Identify which cell holds the provided text, then report its (X, Y) central coordinate. 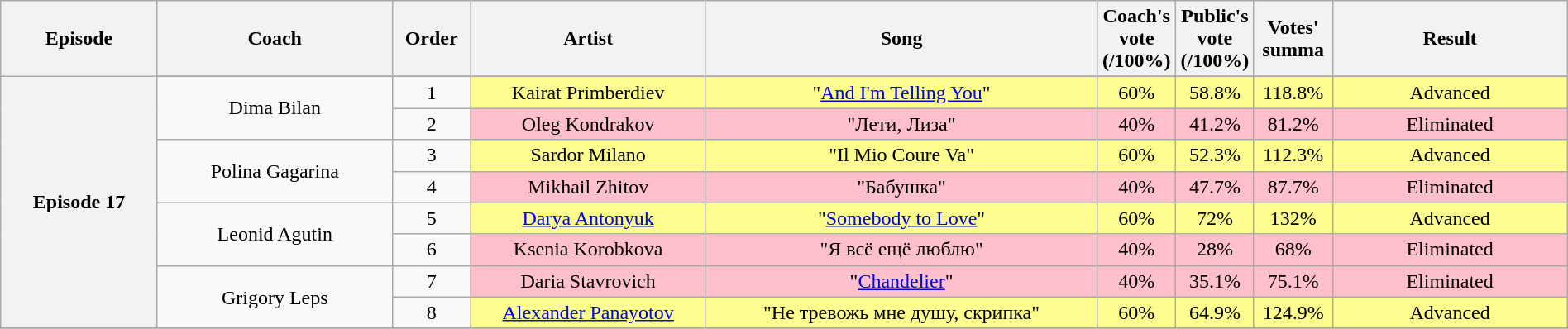
Coach (275, 39)
81.2% (1293, 124)
"Не тревожь мне душу, скрипка" (901, 312)
Order (432, 39)
"Il Mio Coure Va" (901, 155)
68% (1293, 250)
"Лети, Лиза" (901, 124)
Leonid Agutin (275, 234)
Ksenia Korobkova (588, 250)
Darya Antonyuk (588, 218)
5 (432, 218)
52.3% (1216, 155)
Daria Stavrovich (588, 281)
58.8% (1216, 93)
124.9% (1293, 312)
"Я всё ещё люблю" (901, 250)
Oleg Kondrakov (588, 124)
112.3% (1293, 155)
2 (432, 124)
Dima Bilan (275, 108)
Polina Gagarina (275, 171)
6 (432, 250)
1 (432, 93)
4 (432, 187)
Sardor Milano (588, 155)
"Chandelier" (901, 281)
35.1% (1216, 281)
Votes' summa (1293, 39)
7 (432, 281)
8 (432, 312)
Coach's vote (/100%) (1136, 39)
"Бабушка" (901, 187)
Mikhail Zhitov (588, 187)
87.7% (1293, 187)
Grigory Leps (275, 297)
Song (901, 39)
47.7% (1216, 187)
Public's vote (/100%) (1216, 39)
118.8% (1293, 93)
41.2% (1216, 124)
"And I'm Telling You" (901, 93)
132% (1293, 218)
72% (1216, 218)
"Somebody to Love" (901, 218)
64.9% (1216, 312)
Artist (588, 39)
75.1% (1293, 281)
Alexander Panayotov (588, 312)
Episode (79, 39)
Kairat Primberdiev (588, 93)
28% (1216, 250)
3 (432, 155)
Result (1450, 39)
Episode 17 (79, 203)
